Search for the cell housing the specified text and yield its (X, Y) center coordinate. 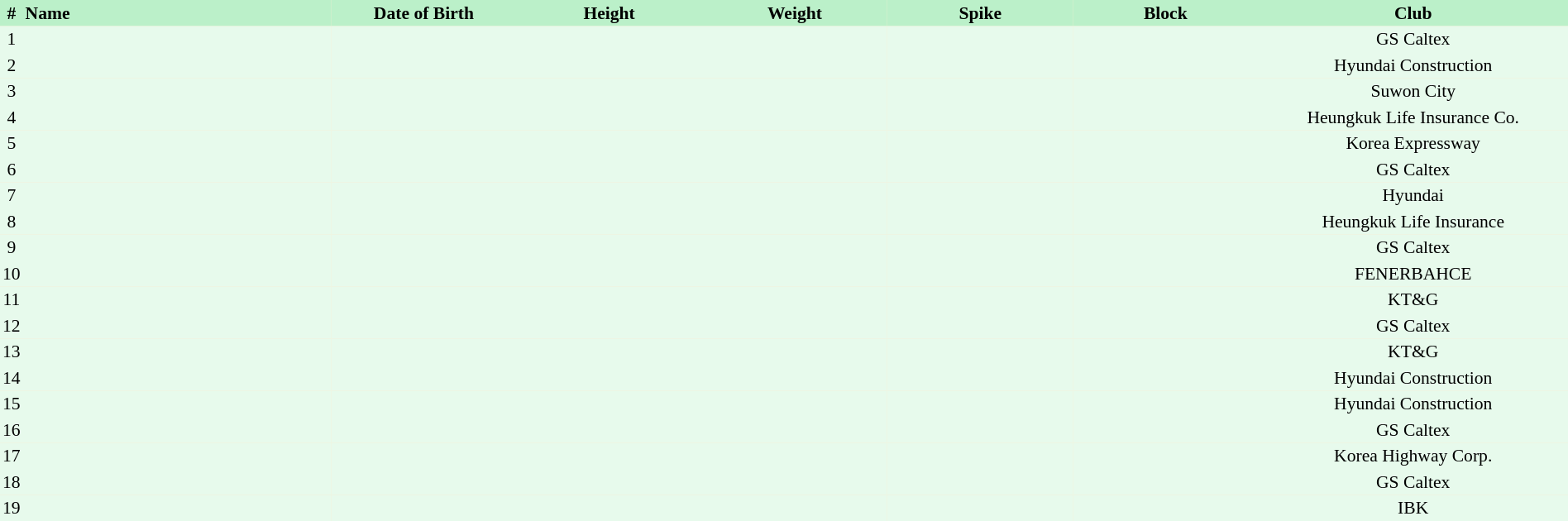
19 (12, 508)
Club (1413, 13)
11 (12, 299)
16 (12, 430)
Spike (980, 13)
Suwon City (1413, 91)
Hyundai (1413, 195)
2 (12, 65)
18 (12, 482)
3 (12, 91)
Heungkuk Life Insurance (1413, 222)
Height (609, 13)
12 (12, 326)
7 (12, 195)
6 (12, 170)
13 (12, 352)
5 (12, 144)
1 (12, 40)
15 (12, 404)
IBK (1413, 508)
4 (12, 117)
Weight (795, 13)
FENERBAHCE (1413, 274)
17 (12, 456)
Korea Expressway (1413, 144)
Date of Birth (423, 13)
# (12, 13)
10 (12, 274)
8 (12, 222)
9 (12, 248)
Block (1165, 13)
14 (12, 378)
Heungkuk Life Insurance Co. (1413, 117)
Korea Highway Corp. (1413, 456)
Name (177, 13)
